Scan for the cell matching the given text and deliver its (x, y) coordinate at center. 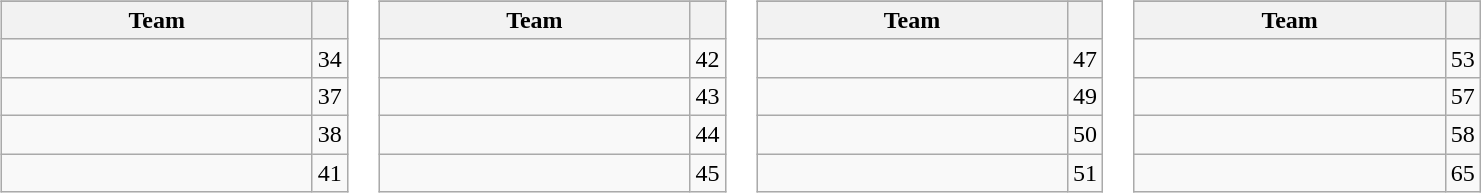
49 (1086, 96)
58 (1462, 134)
51 (1086, 173)
38 (330, 134)
37 (330, 96)
42 (708, 58)
47 (1086, 58)
50 (1086, 134)
41 (330, 173)
45 (708, 173)
43 (708, 96)
44 (708, 134)
57 (1462, 96)
34 (330, 58)
53 (1462, 58)
65 (1462, 173)
